Output the [x, y] coordinate of the center of the cell containing the given text.  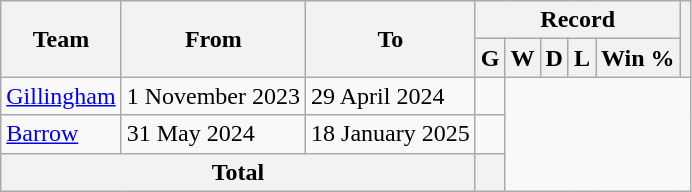
To [391, 39]
31 May 2024 [213, 134]
Barrow [61, 134]
W [522, 58]
Total [238, 172]
D [554, 58]
Gillingham [61, 96]
Win % [638, 58]
From [213, 39]
18 January 2025 [391, 134]
G [490, 58]
L [582, 58]
Record [578, 20]
29 April 2024 [391, 96]
1 November 2023 [213, 96]
Team [61, 39]
